Identify which cell holds the provided text, then report its (X, Y) central coordinate. 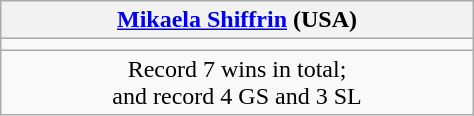
Mikaela Shiffrin (USA) (237, 20)
Record 7 wins in total;and record 4 GS and 3 SL (237, 82)
